Pinpoint the cell where the given text exists, returning its [X, Y] midpoint coordinate. 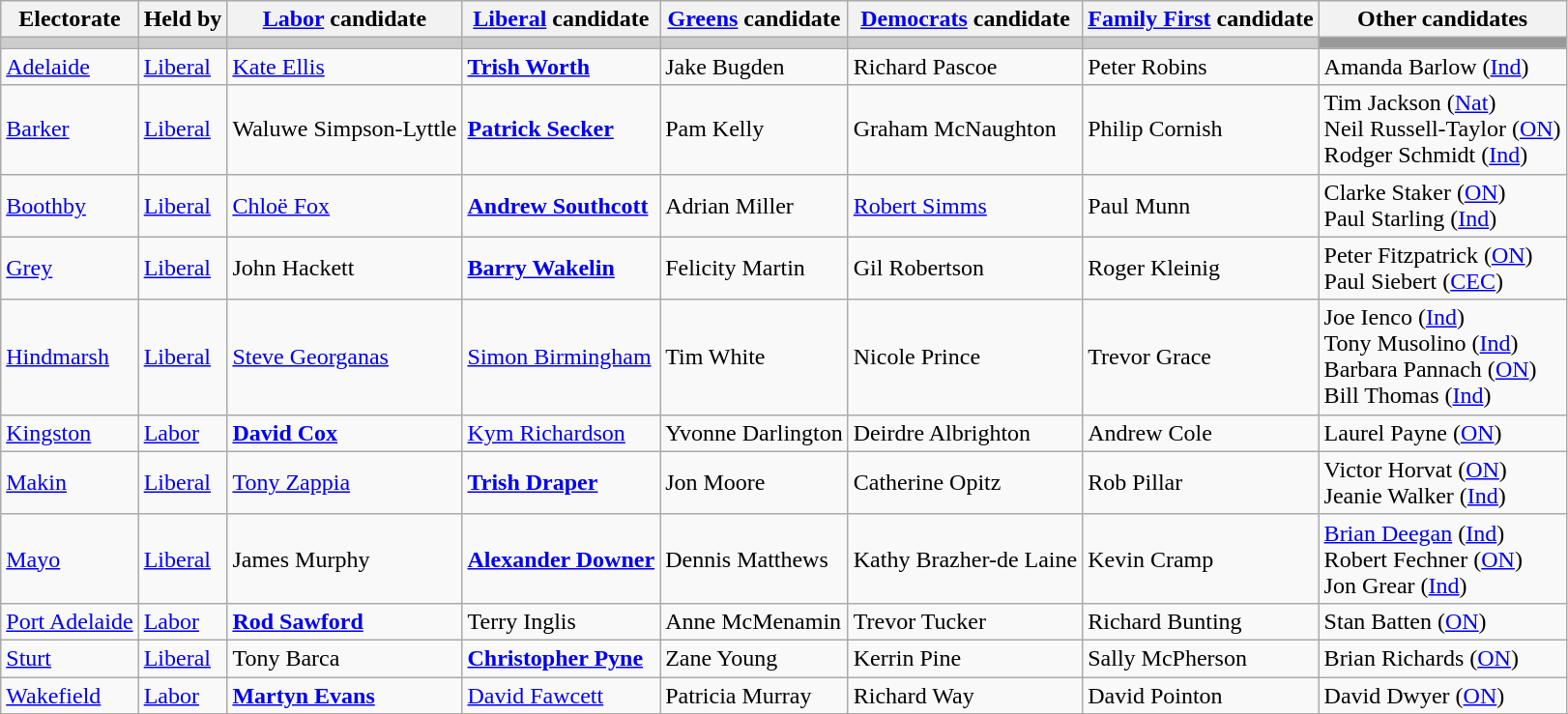
Pam Kelly [754, 129]
Laurel Payne (ON) [1442, 433]
David Dwyer (ON) [1442, 695]
Kym Richardson [561, 433]
Mayo [70, 558]
Greens candidate [754, 19]
Victor Horvat (ON)Jeanie Walker (Ind) [1442, 483]
Tony Zappia [344, 483]
Boothby [70, 205]
Paul Munn [1201, 205]
Christopher Pyne [561, 658]
James Murphy [344, 558]
Trish Draper [561, 483]
Adelaide [70, 67]
Chloë Fox [344, 205]
Kerrin Pine [965, 658]
Grey [70, 269]
Joe Ienco (Ind)Tony Musolino (Ind)Barbara Pannach (ON)Bill Thomas (Ind) [1442, 357]
Wakefield [70, 695]
David Pointon [1201, 695]
Felicity Martin [754, 269]
Deirdre Albrighton [965, 433]
Kevin Cramp [1201, 558]
Andrew Southcott [561, 205]
Richard Pascoe [965, 67]
Nicole Prince [965, 357]
Jon Moore [754, 483]
Kathy Brazher-de Laine [965, 558]
Makin [70, 483]
Patricia Murray [754, 695]
Robert Simms [965, 205]
Sturt [70, 658]
Roger Kleinig [1201, 269]
Other candidates [1442, 19]
Waluwe Simpson-Lyttle [344, 129]
Alexander Downer [561, 558]
John Hackett [344, 269]
Peter Fitzpatrick (ON)Paul Siebert (CEC) [1442, 269]
Brian Richards (ON) [1442, 658]
Sally McPherson [1201, 658]
Jake Bugden [754, 67]
Kate Ellis [344, 67]
Rob Pillar [1201, 483]
Catherine Opitz [965, 483]
Rod Sawford [344, 621]
Stan Batten (ON) [1442, 621]
Patrick Secker [561, 129]
Tony Barca [344, 658]
Trevor Tucker [965, 621]
David Cox [344, 433]
Amanda Barlow (Ind) [1442, 67]
Tim Jackson (Nat)Neil Russell-Taylor (ON)Rodger Schmidt (Ind) [1442, 129]
Terry Inglis [561, 621]
Trish Worth [561, 67]
Richard Way [965, 695]
David Fawcett [561, 695]
Brian Deegan (Ind)Robert Fechner (ON)Jon Grear (Ind) [1442, 558]
Electorate [70, 19]
Trevor Grace [1201, 357]
Gil Robertson [965, 269]
Peter Robins [1201, 67]
Tim White [754, 357]
Dennis Matthews [754, 558]
Zane Young [754, 658]
Democrats candidate [965, 19]
Barry Wakelin [561, 269]
Family First candidate [1201, 19]
Simon Birmingham [561, 357]
Anne McMenamin [754, 621]
Martyn Evans [344, 695]
Clarke Staker (ON)Paul Starling (Ind) [1442, 205]
Yvonne Darlington [754, 433]
Richard Bunting [1201, 621]
Kingston [70, 433]
Port Adelaide [70, 621]
Labor candidate [344, 19]
Liberal candidate [561, 19]
Steve Georganas [344, 357]
Adrian Miller [754, 205]
Held by [183, 19]
Philip Cornish [1201, 129]
Barker [70, 129]
Hindmarsh [70, 357]
Graham McNaughton [965, 129]
Andrew Cole [1201, 433]
